From the cell containing the given text, extract its center point as [x, y] coordinate. 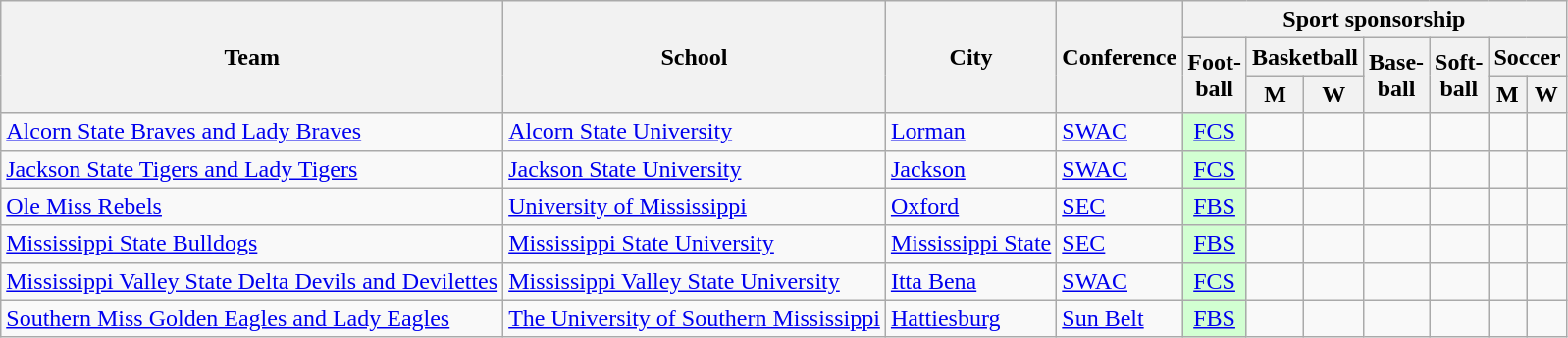
Alcorn State Braves and Lady Braves [252, 132]
Mississippi Valley State Delta Devils and Devilettes [252, 281]
Soft-ball [1459, 76]
Foot-ball [1215, 76]
Team [252, 57]
Jackson State Tigers and Lady Tigers [252, 169]
Basketball [1305, 57]
University of Mississippi [695, 206]
Jackson State University [695, 169]
City [970, 57]
Sun Belt [1120, 318]
Alcorn State University [695, 132]
Mississippi State Bulldogs [252, 244]
Conference [1120, 57]
Oxford [970, 206]
Mississippi Valley State University [695, 281]
Southern Miss Golden Eagles and Lady Eagles [252, 318]
The University of Southern Mississippi [695, 318]
Base-ball [1397, 76]
Mississippi State [970, 244]
Hattiesburg [970, 318]
Ole Miss Rebels [252, 206]
Soccer [1527, 57]
Jackson [970, 169]
Itta Bena [970, 281]
Mississippi State University [695, 244]
School [695, 57]
Lorman [970, 132]
Sport sponsorship [1374, 20]
